For the text-containing cell, return its midpoint in (X, Y) coordinate format. 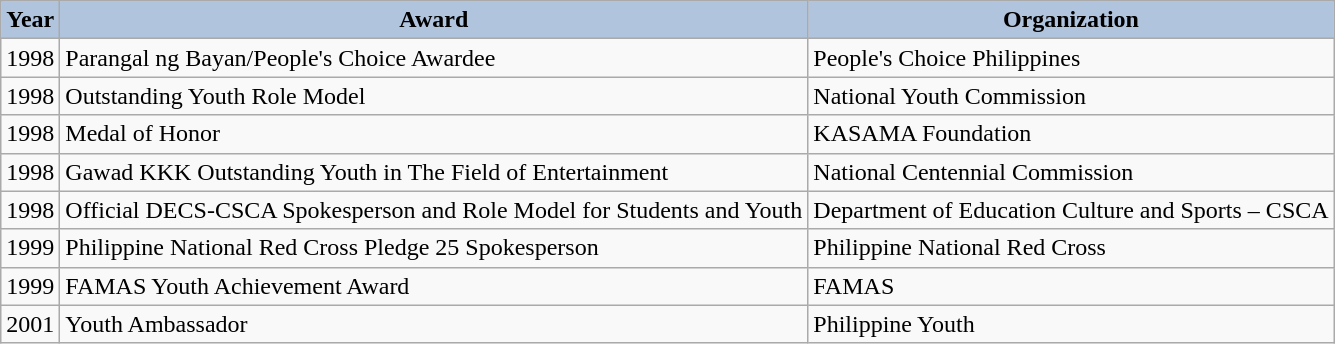
Official DECS-CSCA Spokesperson and Role Model for Students and Youth (434, 210)
National Youth Commission (1071, 96)
KASAMA Foundation (1071, 134)
Award (434, 20)
2001 (30, 324)
Philippine National Red Cross (1071, 248)
Youth Ambassador (434, 324)
Philippine Youth (1071, 324)
Gawad KKK Outstanding Youth in The Field of Entertainment (434, 172)
Outstanding Youth Role Model (434, 96)
FAMAS (1071, 286)
Philippine National Red Cross Pledge 25 Spokesperson (434, 248)
Department of Education Culture and Sports – CSCA (1071, 210)
Parangal ng Bayan/People's Choice Awardee (434, 58)
People's Choice Philippines (1071, 58)
Year (30, 20)
FAMAS Youth Achievement Award (434, 286)
National Centennial Commission (1071, 172)
Medal of Honor (434, 134)
Organization (1071, 20)
